Capture the cell that displays the provided text and extract its [X, Y] central coordinate. 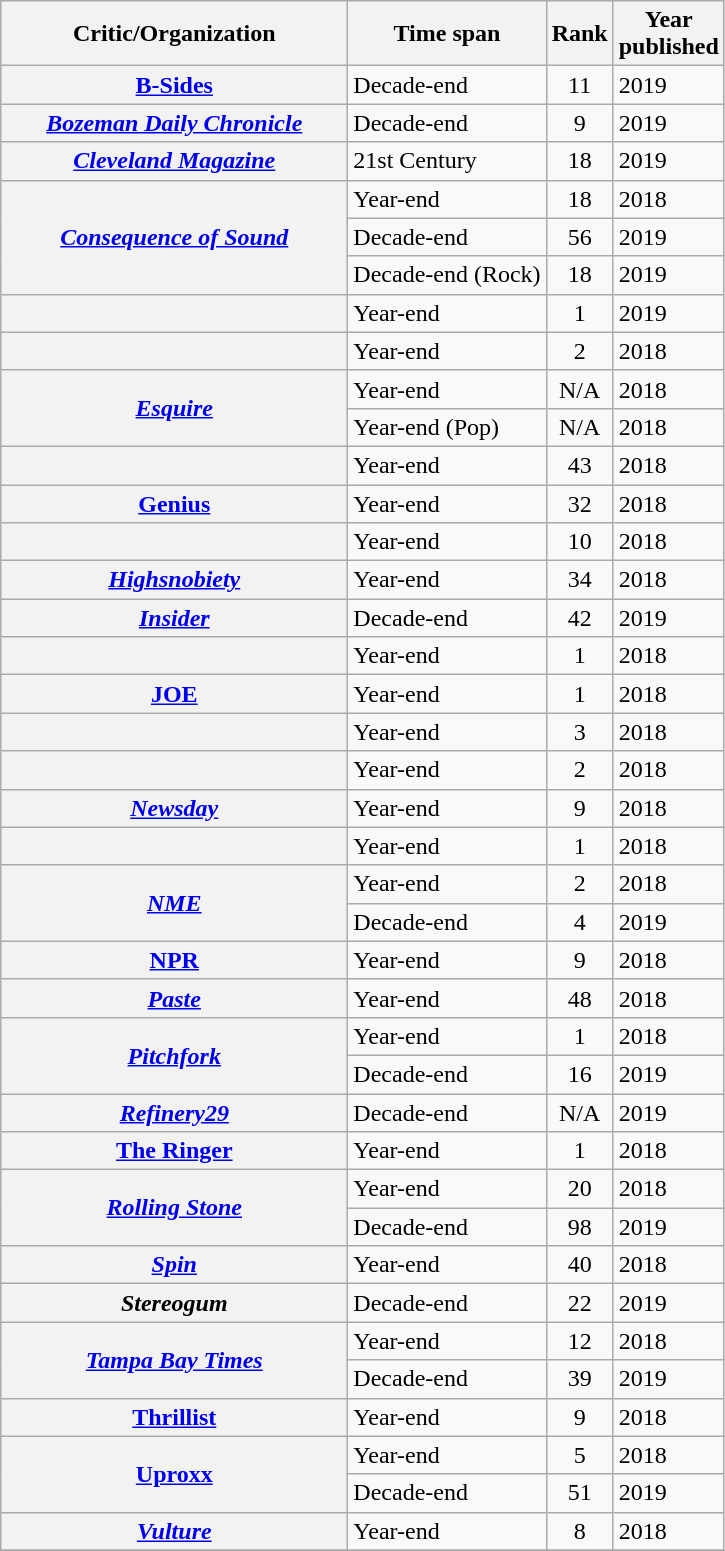
43 [580, 465]
NPR [174, 960]
10 [580, 542]
3 [580, 732]
Highsnobiety [174, 580]
16 [580, 1074]
42 [580, 618]
Genius [174, 503]
Insider [174, 618]
Tampa Bay Times [174, 1360]
21st Century [447, 161]
98 [580, 1227]
Time span [447, 34]
8 [580, 1531]
Stereogum [174, 1303]
20 [580, 1189]
JOE [174, 694]
Pitchfork [174, 1055]
34 [580, 580]
Rank [580, 34]
Esquire [174, 408]
NME [174, 903]
Critic/Organization [174, 34]
48 [580, 998]
Yearpublished [668, 34]
Spin [174, 1265]
Uproxx [174, 1474]
Bozeman Daily Chronicle [174, 123]
4 [580, 922]
Consequence of Sound [174, 237]
Thrillist [174, 1417]
Cleveland Magazine [174, 161]
11 [580, 85]
40 [580, 1265]
The Ringer [174, 1151]
Refinery29 [174, 1113]
22 [580, 1303]
5 [580, 1455]
Decade-end (Rock) [447, 275]
12 [580, 1341]
Year-end (Pop) [447, 427]
B-Sides [174, 85]
51 [580, 1493]
56 [580, 237]
Paste [174, 998]
Vulture [174, 1531]
39 [580, 1379]
Newsday [174, 808]
Rolling Stone [174, 1208]
32 [580, 503]
